Return the (x, y) coordinate for the center point of the cell that contains the specified text.  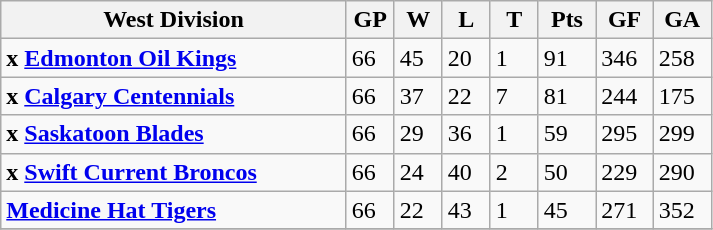
91 (567, 58)
Medicine Hat Tigers (174, 210)
x Edmonton Oil Kings (174, 58)
352 (682, 210)
West Division (174, 20)
43 (466, 210)
37 (418, 96)
50 (567, 172)
GF (625, 20)
20 (466, 58)
x Saskatoon Blades (174, 134)
7 (514, 96)
346 (625, 58)
295 (625, 134)
36 (466, 134)
59 (567, 134)
x Swift Current Broncos (174, 172)
244 (625, 96)
L (466, 20)
258 (682, 58)
40 (466, 172)
299 (682, 134)
2 (514, 172)
Pts (567, 20)
GP (370, 20)
81 (567, 96)
GA (682, 20)
x Calgary Centennials (174, 96)
W (418, 20)
271 (625, 210)
29 (418, 134)
229 (625, 172)
290 (682, 172)
175 (682, 96)
T (514, 20)
24 (418, 172)
